Extract the (x, y) coordinate from the center of the cell holding the provided text.  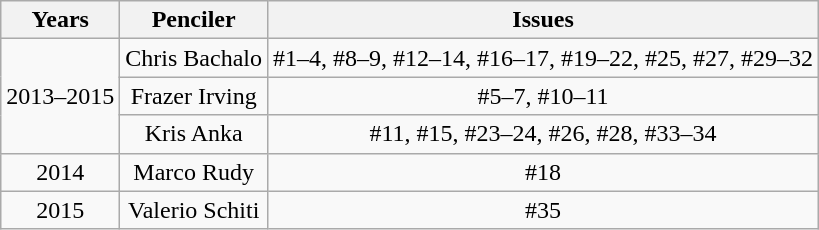
Years (60, 20)
Marco Rudy (194, 172)
Issues (544, 20)
Chris Bachalo (194, 58)
Frazer Irving (194, 96)
2015 (60, 210)
Valerio Schiti (194, 210)
#5–7, #10–11 (544, 96)
#35 (544, 210)
Kris Anka (194, 134)
#11, #15, #23–24, #26, #28, #33–34 (544, 134)
2014 (60, 172)
#18 (544, 172)
#1–4, #8–9, #12–14, #16–17, #19–22, #25, #27, #29–32 (544, 58)
Penciler (194, 20)
2013–2015 (60, 96)
